Scan for the cell matching the given text and deliver its [X, Y] coordinate at center. 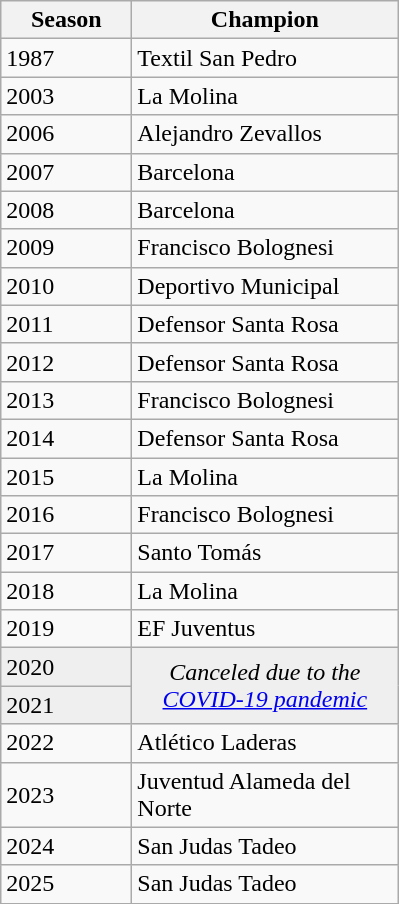
2024 [66, 846]
2014 [66, 438]
2019 [66, 629]
2018 [66, 591]
1987 [66, 58]
Textil San Pedro [265, 58]
2010 [66, 286]
2009 [66, 248]
Season [66, 20]
Juventud Alameda del Norte [265, 794]
2025 [66, 884]
Alejandro Zevallos [265, 134]
2017 [66, 553]
2023 [66, 794]
2008 [66, 210]
2007 [66, 172]
Canceled due to the COVID-19 pandemic [265, 686]
2003 [66, 96]
2020 [66, 667]
EF Juventus [265, 629]
2011 [66, 324]
2016 [66, 515]
Champion [265, 20]
2013 [66, 400]
2021 [66, 705]
Atlético Laderas [265, 743]
2022 [66, 743]
Deportivo Municipal [265, 286]
2015 [66, 477]
2006 [66, 134]
2012 [66, 362]
Santo Tomás [265, 553]
